Determine the [x, y] coordinate at the center of the cell enclosing the given text.  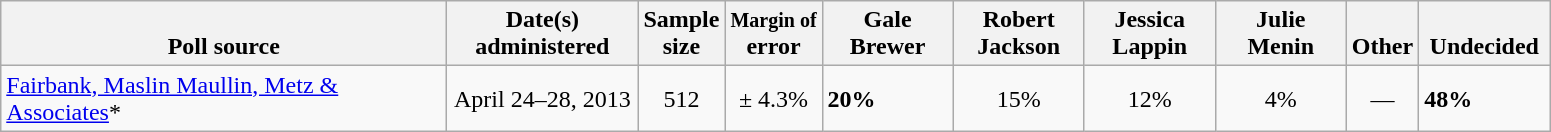
GaleBrewer [888, 34]
— [1382, 98]
Other [1382, 34]
April 24–28, 2013 [542, 98]
20% [888, 98]
JulieMenin [1280, 34]
48% [1484, 98]
Samplesize [682, 34]
15% [1018, 98]
± 4.3% [774, 98]
Undecided [1484, 34]
Poll source [224, 34]
Margin oferror [774, 34]
12% [1150, 98]
Fairbank, Maslin Maullin, Metz & Associates* [224, 98]
Date(s)administered [542, 34]
RobertJackson [1018, 34]
JessicaLappin [1150, 34]
512 [682, 98]
4% [1280, 98]
